Identify which cell holds the provided text, then report its (x, y) central coordinate. 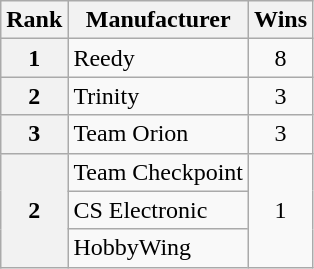
8 (281, 58)
Team Checkpoint (158, 172)
Trinity (158, 96)
Reedy (158, 58)
Manufacturer (158, 20)
Team Orion (158, 134)
Wins (281, 20)
HobbyWing (158, 248)
Rank (34, 20)
CS Electronic (158, 210)
